From the cell containing the given text, extract its center point as (x, y) coordinate. 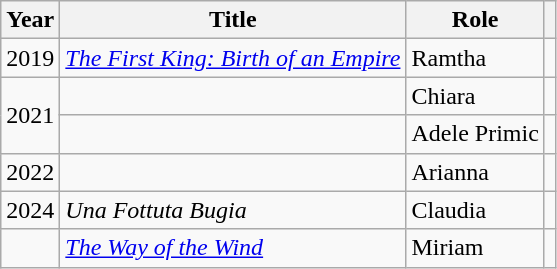
Claudia (475, 210)
The First King: Birth of an Empire (233, 58)
Role (475, 20)
Title (233, 20)
2021 (30, 115)
Arianna (475, 172)
Ramtha (475, 58)
The Way of the Wind (233, 248)
2024 (30, 210)
Year (30, 20)
Chiara (475, 96)
Adele Primic (475, 134)
2022 (30, 172)
Una Fottuta Bugia (233, 210)
Miriam (475, 248)
2019 (30, 58)
